Output the [x, y] coordinate of the center of the cell containing the given text.  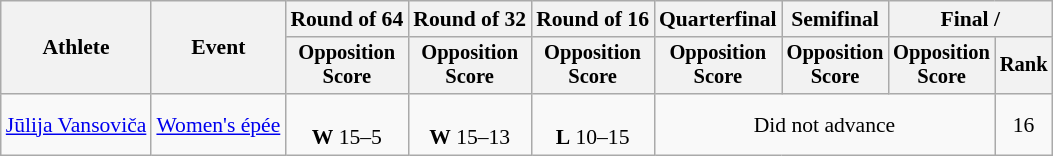
Round of 32 [470, 19]
Final / [970, 19]
Did not advance [824, 124]
W 15–5 [346, 124]
Quarterfinal [718, 19]
Athlete [76, 48]
Women's épée [218, 124]
Semifinal [836, 19]
Jūlija Vansoviča [76, 124]
16 [1024, 124]
Rank [1024, 66]
L 10–15 [592, 124]
Round of 64 [346, 19]
Event [218, 48]
Round of 16 [592, 19]
W 15–13 [470, 124]
